Scan for the cell matching the given text and deliver its [x, y] coordinate at center. 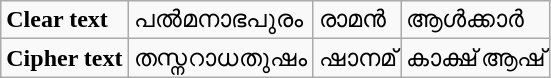
രാമന്‍ [357, 20]
തസ്നറാധതുഷം [220, 58]
പല്‍മനാഭപുരം [220, 20]
ആള്‍ക്കാര്‍ [476, 20]
Cipher text [64, 58]
Clear text [64, 20]
ഷാനമ് [357, 58]
കാക്ഷ് ആഷ് [476, 58]
